Output the [X, Y] coordinate of the center of the cell containing the given text.  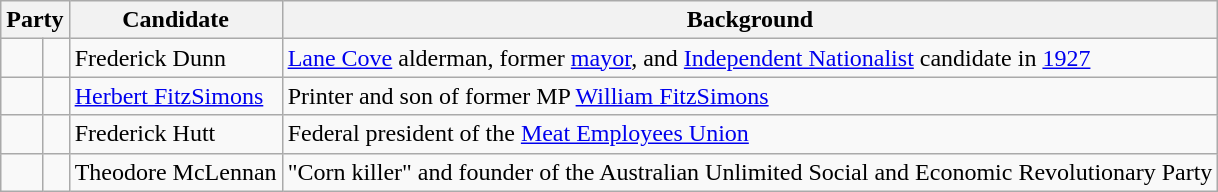
Background [750, 20]
Federal president of the Meat Employees Union [750, 134]
Frederick Hutt [176, 134]
"Corn killer" and founder of the Australian Unlimited Social and Economic Revolutionary Party [750, 172]
Candidate [176, 20]
Party [35, 20]
Printer and son of former MP William FitzSimons [750, 96]
Herbert FitzSimons [176, 96]
Frederick Dunn [176, 58]
Lane Cove alderman, former mayor, and Independent Nationalist candidate in 1927 [750, 58]
Theodore McLennan [176, 172]
